Provide the [x, y] coordinate of the cell's center where the given text is located.  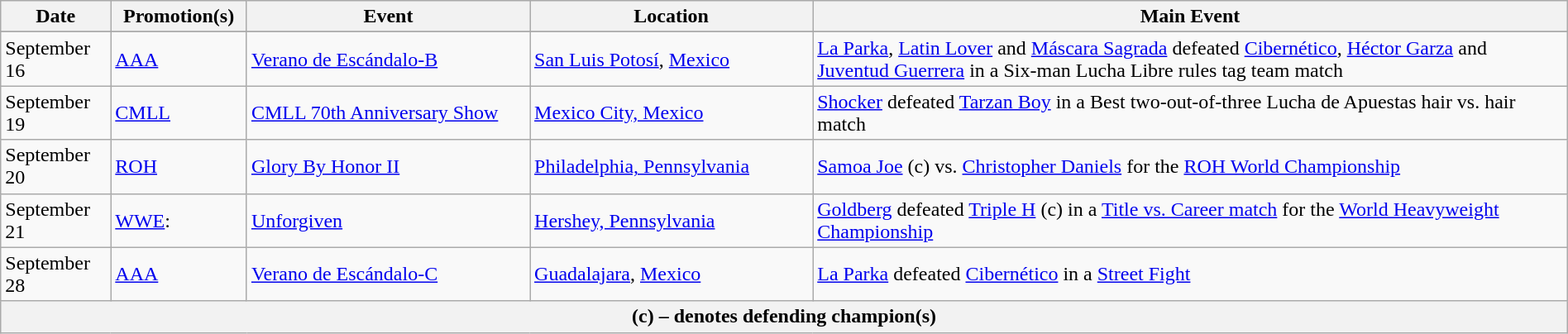
September 21 [56, 220]
La Parka defeated Cibernético in a Street Fight [1191, 274]
Guadalajara, Mexico [672, 274]
Unforgiven [388, 220]
September 16 [56, 60]
WWE: [179, 220]
CMLL [179, 112]
Philadelphia, Pennsylvania [672, 167]
Event [388, 17]
Samoa Joe (c) vs. Christopher Daniels for the ROH World Championship [1191, 167]
Glory By Honor II [388, 167]
ROH [179, 167]
Verano de Escándalo-C [388, 274]
Goldberg defeated Triple H (c) in a Title vs. Career match for the World Heavyweight Championship [1191, 220]
Location [672, 17]
(c) – denotes defending champion(s) [784, 317]
Promotion(s) [179, 17]
Verano de Escándalo-B [388, 60]
September 20 [56, 167]
La Parka, Latin Lover and Máscara Sagrada defeated Cibernético, Héctor Garza and Juventud Guerrera in a Six-man Lucha Libre rules tag team match [1191, 60]
September 28 [56, 274]
Shocker defeated Tarzan Boy in a Best two-out-of-three Lucha de Apuestas hair vs. hair match [1191, 112]
CMLL 70th Anniversary Show [388, 112]
San Luis Potosí, Mexico [672, 60]
September 19 [56, 112]
Hershey, Pennsylvania [672, 220]
Date [56, 17]
Main Event [1191, 17]
Mexico City, Mexico [672, 112]
